For the text-containing cell, return its midpoint in (x, y) coordinate format. 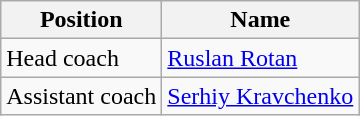
Assistant coach (82, 96)
Name (260, 20)
Serhiy Kravchenko (260, 96)
Head coach (82, 58)
Position (82, 20)
Ruslan Rotan (260, 58)
